Locate the cell with the specified text and output its (x, y) center coordinate. 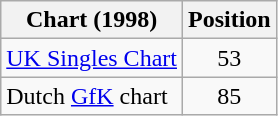
Chart (1998) (92, 20)
Dutch GfK chart (92, 96)
85 (229, 96)
UK Singles Chart (92, 58)
53 (229, 58)
Position (229, 20)
